Output the (X, Y) coordinate of the center of the cell containing the given text.  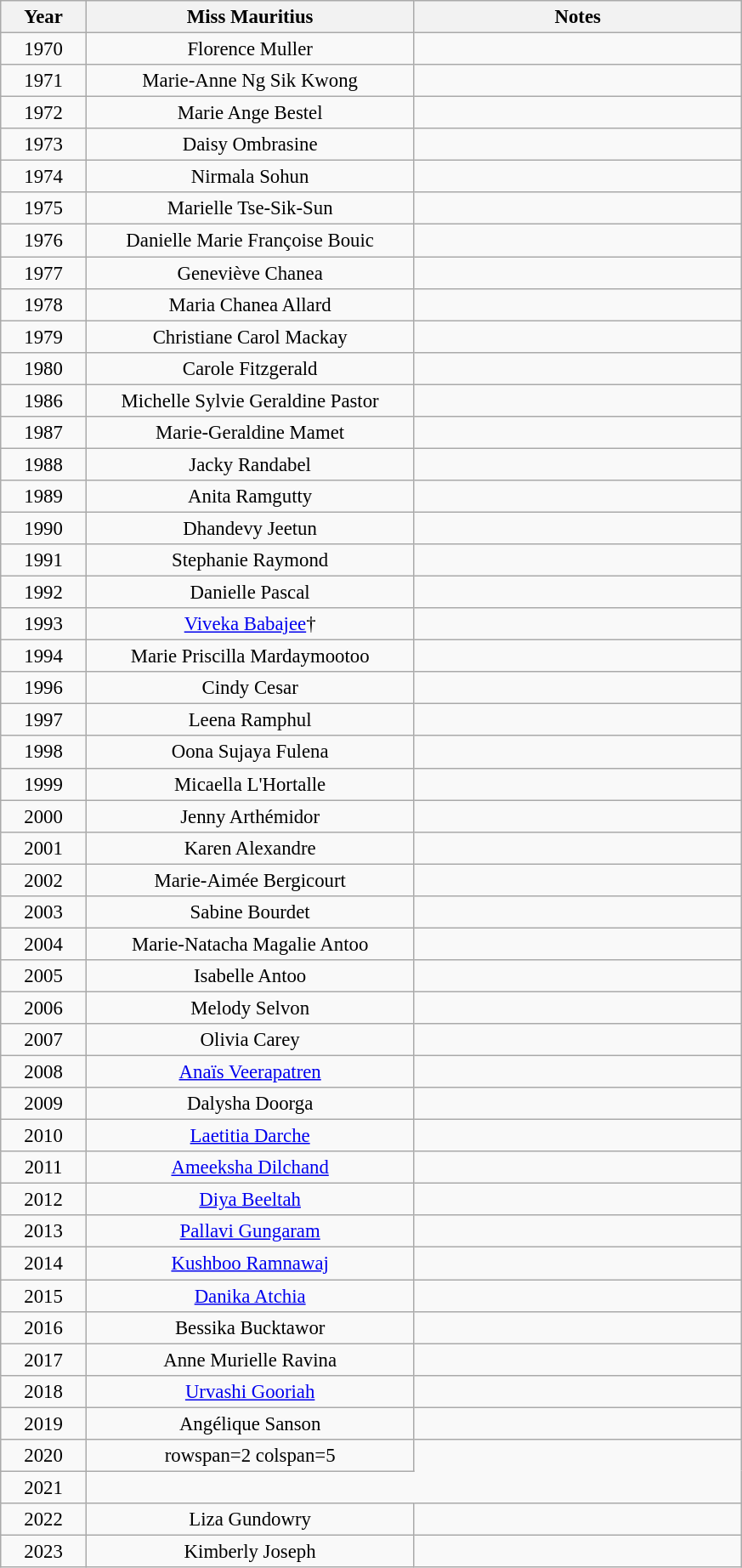
Dalysha Doorga (250, 1104)
1990 (44, 528)
2016 (44, 1327)
1973 (44, 145)
Diya Beeltah (250, 1200)
2005 (44, 976)
2011 (44, 1167)
1993 (44, 624)
2006 (44, 1008)
Nirmala Sohun (250, 177)
Olivia Carey (250, 1040)
Stephanie Raymond (250, 560)
rowspan=2 colspan=5 (250, 1456)
Karen Alexandre (250, 848)
Geneviève Chanea (250, 273)
2007 (44, 1040)
2003 (44, 912)
Jacky Randabel (250, 464)
1991 (44, 560)
1999 (44, 784)
Marie-Geraldine Mamet (250, 433)
1976 (44, 241)
Kushboo Ramnawaj (250, 1264)
2004 (44, 944)
Jenny Arthémidor (250, 816)
2001 (44, 848)
Urvashi Gooriah (250, 1391)
2013 (44, 1232)
1986 (44, 401)
2002 (44, 880)
Pallavi Gungaram (250, 1232)
2020 (44, 1456)
1979 (44, 337)
2014 (44, 1264)
1980 (44, 368)
Carole Fitzgerald (250, 368)
Isabelle Antoo (250, 976)
1974 (44, 177)
Notes (578, 17)
Kimberly Joseph (250, 1551)
1975 (44, 208)
Marie Priscilla Mardaymootoo (250, 656)
2015 (44, 1296)
Miss Mauritius (250, 17)
Anne Murielle Ravina (250, 1360)
Micaella L'Hortalle (250, 784)
Marie Ange Bestel (250, 113)
2010 (44, 1136)
1970 (44, 49)
Year (44, 17)
Leena Ramphul (250, 720)
1972 (44, 113)
Christiane Carol Mackay (250, 337)
2022 (44, 1520)
Angélique Sanson (250, 1423)
Marie-Aimée Bergicourt (250, 880)
2017 (44, 1360)
Dhandevy Jeetun (250, 528)
1997 (44, 720)
Anita Ramgutty (250, 497)
Liza Gundowry (250, 1520)
Viveka Babajee† (250, 624)
1987 (44, 433)
2019 (44, 1423)
2018 (44, 1391)
Danika Atchia (250, 1296)
Ameeksha Dilchand (250, 1167)
2023 (44, 1551)
1978 (44, 304)
1998 (44, 753)
1971 (44, 81)
2012 (44, 1200)
1988 (44, 464)
Danielle Pascal (250, 593)
Daisy Ombrasine (250, 145)
1996 (44, 688)
Oona Sujaya Fulena (250, 753)
Marie-Natacha Magalie Antoo (250, 944)
Maria Chanea Allard (250, 304)
Michelle Sylvie Geraldine Pastor (250, 401)
2008 (44, 1072)
2021 (44, 1487)
1992 (44, 593)
1977 (44, 273)
Danielle Marie Françoise Bouic (250, 241)
Laetitia Darche (250, 1136)
Cindy Cesar (250, 688)
Melody Selvon (250, 1008)
Bessika Bucktawor (250, 1327)
Marie-Anne Ng Sik Kwong (250, 81)
2000 (44, 816)
Sabine Bourdet (250, 912)
Anaïs Veerapatren (250, 1072)
1989 (44, 497)
Florence Muller (250, 49)
1994 (44, 656)
2009 (44, 1104)
Marielle Tse-Sik-Sun (250, 208)
